Detect which cell encompasses the target text, then output its [X, Y] center coordinate. 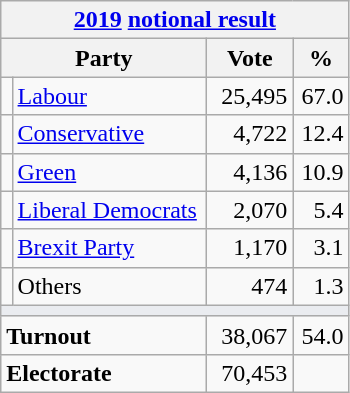
Turnout [104, 335]
Conservative [110, 134]
Electorate [104, 373]
38,067 [250, 335]
1,170 [250, 248]
Green [110, 172]
2,070 [250, 210]
Others [110, 286]
Liberal Democrats [110, 210]
4,136 [250, 172]
% [321, 58]
70,453 [250, 373]
Party [104, 58]
1.3 [321, 286]
12.4 [321, 134]
10.9 [321, 172]
Labour [110, 96]
Vote [250, 58]
5.4 [321, 210]
67.0 [321, 96]
Brexit Party [110, 248]
25,495 [250, 96]
54.0 [321, 335]
4,722 [250, 134]
474 [250, 286]
2019 notional result [175, 20]
3.1 [321, 248]
